Return the (x, y) coordinate for the center point of the cell that contains the specified text.  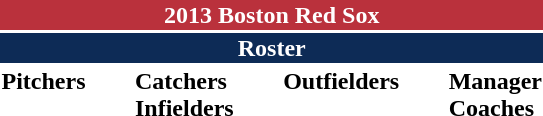
Roster (272, 48)
2013 Boston Red Sox (272, 15)
